Output the (X, Y) coordinate of the center of the cell containing the given text.  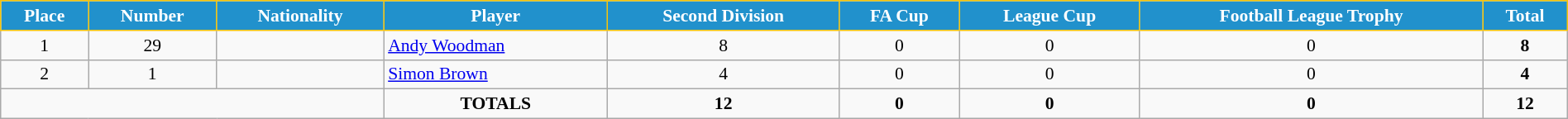
TOTALS (495, 104)
Number (152, 16)
Second Division (723, 16)
Player (495, 16)
29 (152, 45)
Simon Brown (495, 74)
Football League Trophy (1311, 16)
Place (45, 16)
Nationality (300, 16)
2 (45, 74)
Andy Woodman (495, 45)
FA Cup (900, 16)
Total (1525, 16)
League Cup (1049, 16)
